Detect which cell encompasses the target text, then output its [x, y] center coordinate. 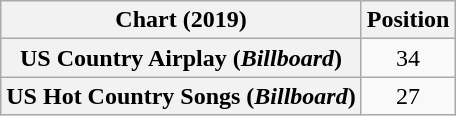
34 [408, 58]
Chart (2019) [181, 20]
US Hot Country Songs (Billboard) [181, 96]
27 [408, 96]
US Country Airplay (Billboard) [181, 58]
Position [408, 20]
